Scan for the cell matching the given text and deliver its (x, y) coordinate at center. 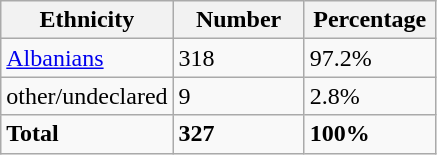
Albanians (87, 58)
Ethnicity (87, 20)
9 (238, 96)
97.2% (370, 58)
Number (238, 20)
other/undeclared (87, 96)
327 (238, 134)
100% (370, 134)
2.8% (370, 96)
Percentage (370, 20)
Total (87, 134)
318 (238, 58)
